Capture the cell that displays the provided text and extract its [X, Y] central coordinate. 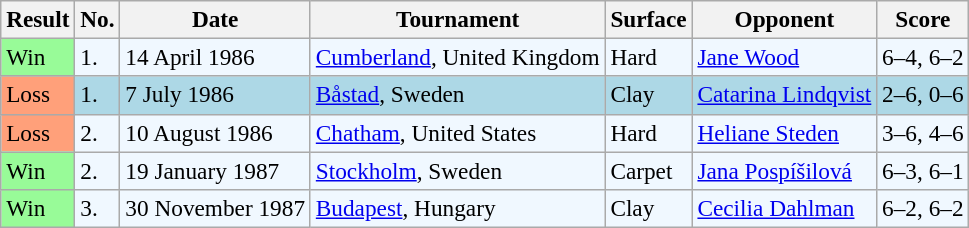
19 January 1987 [215, 170]
6–4, 6–2 [923, 57]
Date [215, 19]
Jane Wood [784, 57]
Heliane Steden [784, 133]
14 April 1986 [215, 57]
Opponent [784, 19]
3. [98, 208]
3–6, 4–6 [923, 133]
6–3, 6–1 [923, 170]
No. [98, 19]
Stockholm, Sweden [458, 170]
2–6, 0–6 [923, 95]
Surface [648, 19]
Jana Pospíšilová [784, 170]
Budapest, Hungary [458, 208]
Båstad, Sweden [458, 95]
7 July 1986 [215, 95]
Score [923, 19]
Chatham, United States [458, 133]
10 August 1986 [215, 133]
Cecilia Dahlman [784, 208]
30 November 1987 [215, 208]
Tournament [458, 19]
6–2, 6–2 [923, 208]
Result [38, 19]
Carpet [648, 170]
Cumberland, United Kingdom [458, 57]
Catarina Lindqvist [784, 95]
